Capture the cell that displays the provided text and extract its (X, Y) central coordinate. 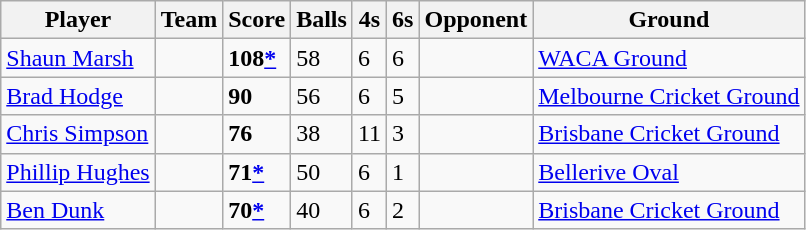
90 (257, 96)
1 (403, 172)
Team (189, 20)
Score (257, 20)
6s (403, 20)
38 (322, 134)
56 (322, 96)
Phillip Hughes (78, 172)
71* (257, 172)
Melbourne Cricket Ground (669, 96)
Chris Simpson (78, 134)
Opponent (476, 20)
76 (257, 134)
Ben Dunk (78, 210)
Ground (669, 20)
5 (403, 96)
Balls (322, 20)
70* (257, 210)
Bellerive Oval (669, 172)
Player (78, 20)
108* (257, 58)
3 (403, 134)
4s (369, 20)
11 (369, 134)
2 (403, 210)
Brad Hodge (78, 96)
WACA Ground (669, 58)
50 (322, 172)
58 (322, 58)
Shaun Marsh (78, 58)
40 (322, 210)
